Identify which cell holds the provided text, then report its (X, Y) central coordinate. 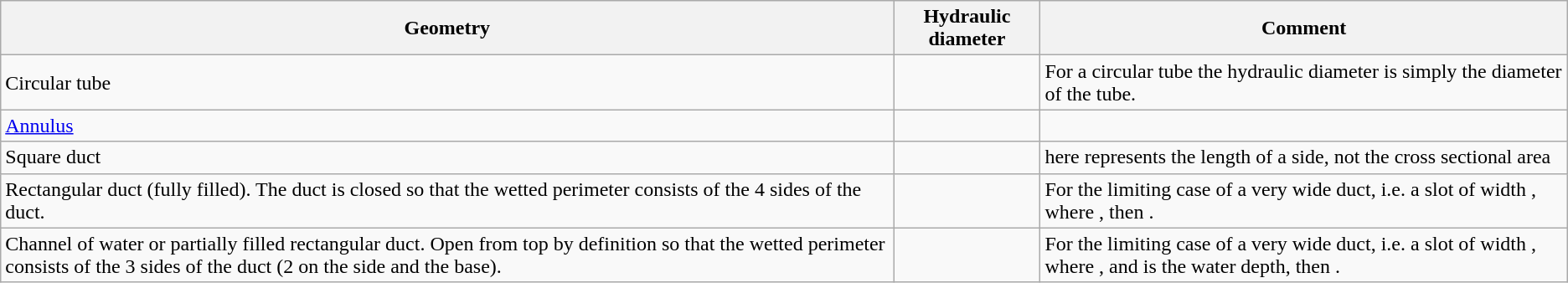
Circular tube (447, 82)
Hydraulic diameter (967, 28)
Annulus (447, 126)
For the limiting case of a very wide duct, i.e. a slot of width , where , then . (1303, 201)
Square duct (447, 157)
For a circular tube the hydraulic diameter is simply the diameter of the tube. (1303, 82)
Rectangular duct (fully filled). The duct is closed so that the wetted perimeter consists of the 4 sides of the duct. (447, 201)
Geometry (447, 28)
For the limiting case of a very wide duct, i.e. a slot of width , where , and is the water depth, then . (1303, 255)
here represents the length of a side, not the cross sectional area (1303, 157)
Comment (1303, 28)
